Capture the cell that displays the provided text and extract its [x, y] central coordinate. 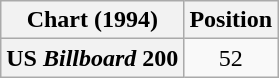
Chart (1994) [92, 20]
Position [231, 20]
52 [231, 58]
US Billboard 200 [92, 58]
